From the cell containing the given text, extract its center point as (X, Y) coordinate. 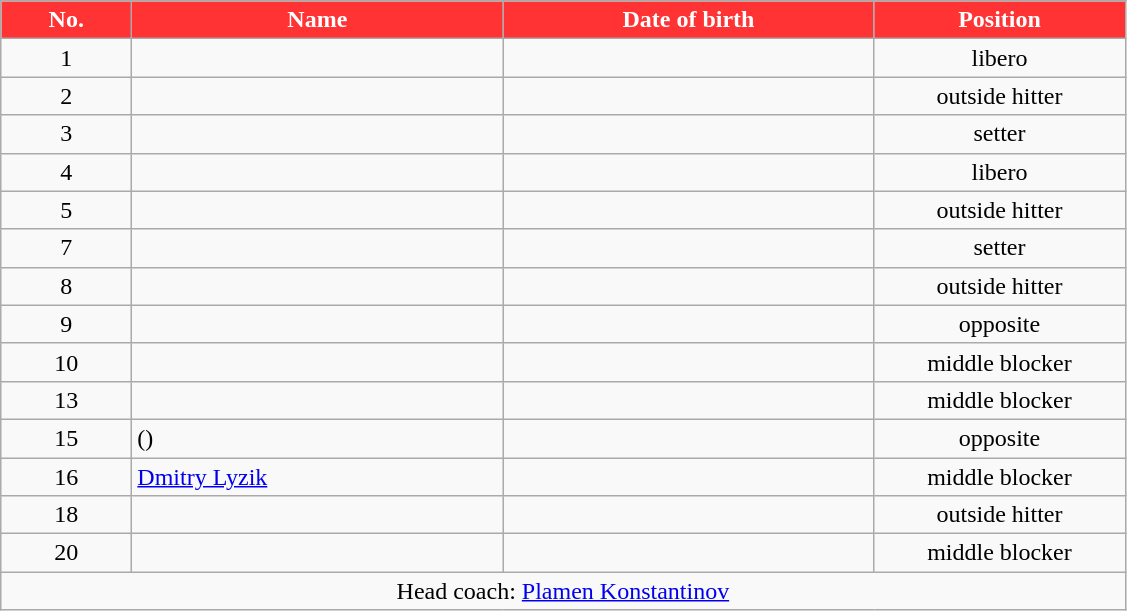
Name (318, 20)
Date of birth (688, 20)
9 (66, 324)
8 (66, 286)
() (318, 438)
5 (66, 210)
20 (66, 553)
No. (66, 20)
4 (66, 172)
Dmitry Lyzik (318, 477)
2 (66, 96)
Head coach: Plamen Konstantinov (563, 591)
10 (66, 362)
18 (66, 515)
1 (66, 58)
Position (1000, 20)
16 (66, 477)
13 (66, 400)
15 (66, 438)
7 (66, 248)
3 (66, 134)
